Determine the [x, y] coordinate at the center of the cell enclosing the given text.  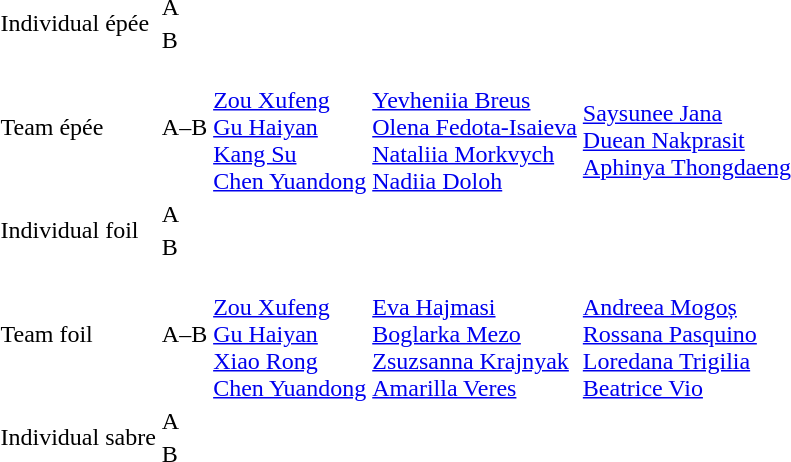
Zou XufengGu HaiyanXiao RongChen Yuandong [290, 334]
Yevheniia BreusOlena Fedota-IsaievaNataliia MorkvychNadiia Doloh [475, 127]
Zou XufengGu HaiyanKang SuChen Yuandong [290, 127]
Eva HajmasiBoglarka MezoZsuzsanna KrajnyakAmarilla Veres [475, 334]
